Capture the cell that displays the provided text and extract its [X, Y] central coordinate. 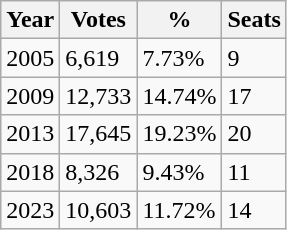
2013 [30, 134]
2018 [30, 172]
17,645 [98, 134]
9.43% [180, 172]
2023 [30, 210]
11 [254, 172]
9 [254, 58]
14 [254, 210]
19.23% [180, 134]
8,326 [98, 172]
7.73% [180, 58]
20 [254, 134]
Year [30, 20]
11.72% [180, 210]
17 [254, 96]
Seats [254, 20]
2005 [30, 58]
12,733 [98, 96]
10,603 [98, 210]
14.74% [180, 96]
2009 [30, 96]
6,619 [98, 58]
Votes [98, 20]
% [180, 20]
